Provide the [X, Y] coordinate of the cell's center where the given text is located.  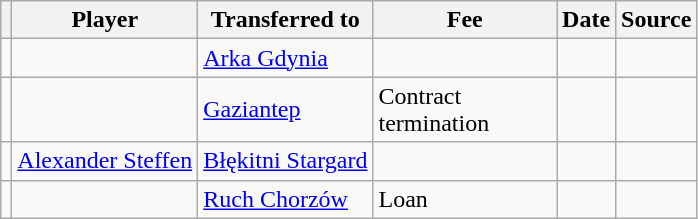
Ruch Chorzów [286, 199]
Contract termination [465, 110]
Player [105, 20]
Loan [465, 199]
Transferred to [286, 20]
Alexander Steffen [105, 161]
Fee [465, 20]
Błękitni Stargard [286, 161]
Date [586, 20]
Arka Gdynia [286, 58]
Gaziantep [286, 110]
Source [656, 20]
